Capture the cell that displays the provided text and extract its (x, y) central coordinate. 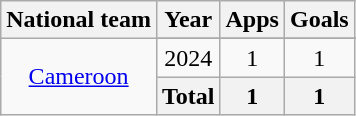
Goals (319, 20)
Apps (252, 20)
National team (79, 20)
Total (188, 96)
Year (188, 20)
2024 (188, 58)
Cameroon (79, 77)
